Return (x, y) of the center of cell containing provided text 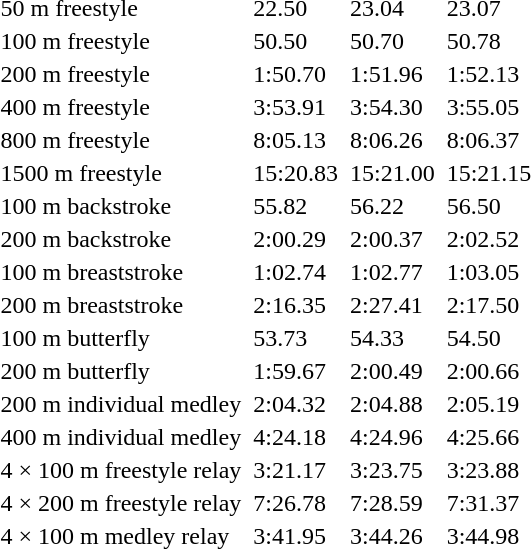
1:51.96 (392, 74)
1:59.67 (296, 371)
55.82 (296, 206)
2:00.49 (392, 371)
2:27.41 (392, 305)
2:04.88 (392, 404)
3:54.30 (392, 107)
3:21.17 (296, 470)
15:20.83 (296, 173)
4:24.18 (296, 437)
1:50.70 (296, 74)
4:24.96 (392, 437)
8:05.13 (296, 140)
15:21.00 (392, 173)
2:00.29 (296, 239)
7:26.78 (296, 503)
56.22 (392, 206)
3:53.91 (296, 107)
8:06.26 (392, 140)
53.73 (296, 338)
54.33 (392, 338)
50.70 (392, 41)
1:02.77 (392, 272)
2:04.32 (296, 404)
2:00.37 (392, 239)
2:16.35 (296, 305)
7:28.59 (392, 503)
1:02.74 (296, 272)
3:23.75 (392, 470)
50.50 (296, 41)
